Scan for the cell matching the given text and deliver its [x, y] coordinate at center. 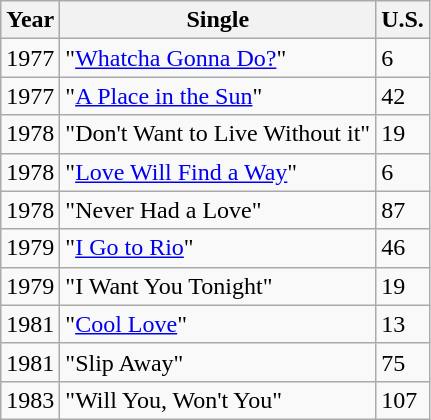
"Love Will Find a Way" [218, 172]
"Cool Love" [218, 324]
87 [403, 210]
"I Want You Tonight" [218, 286]
13 [403, 324]
75 [403, 362]
1983 [30, 400]
107 [403, 400]
Year [30, 20]
42 [403, 96]
46 [403, 248]
"Whatcha Gonna Do?" [218, 58]
"Will You, Won't You" [218, 400]
"A Place in the Sun" [218, 96]
"Slip Away" [218, 362]
"I Go to Rio" [218, 248]
U.S. [403, 20]
Single [218, 20]
"Don't Want to Live Without it" [218, 134]
"Never Had a Love" [218, 210]
